Extract the [X, Y] coordinate from the center of the cell holding the provided text.  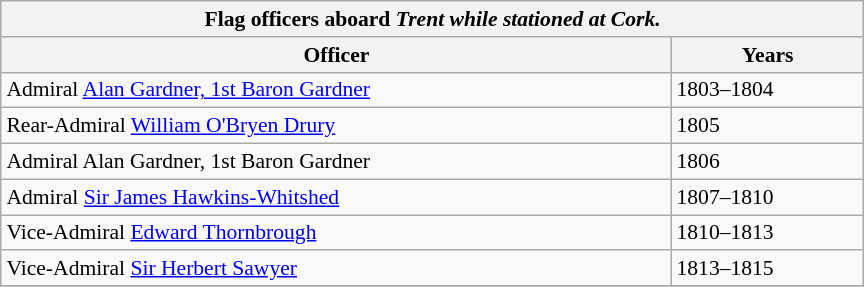
Admiral Sir James Hawkins-Whitshed [336, 197]
Years [767, 55]
1810–1813 [767, 233]
Officer [336, 55]
1803–1804 [767, 90]
Vice-Admiral Edward Thornbrough [336, 233]
1806 [767, 162]
Vice-Admiral Sir Herbert Sawyer [336, 269]
1813–1815 [767, 269]
Rear-Admiral William O'Bryen Drury [336, 126]
1805 [767, 126]
Flag officers aboard Trent while stationed at Cork. [432, 19]
1807–1810 [767, 197]
